Find where the given text appears and provide that cell's center as [X, Y] coordinate. 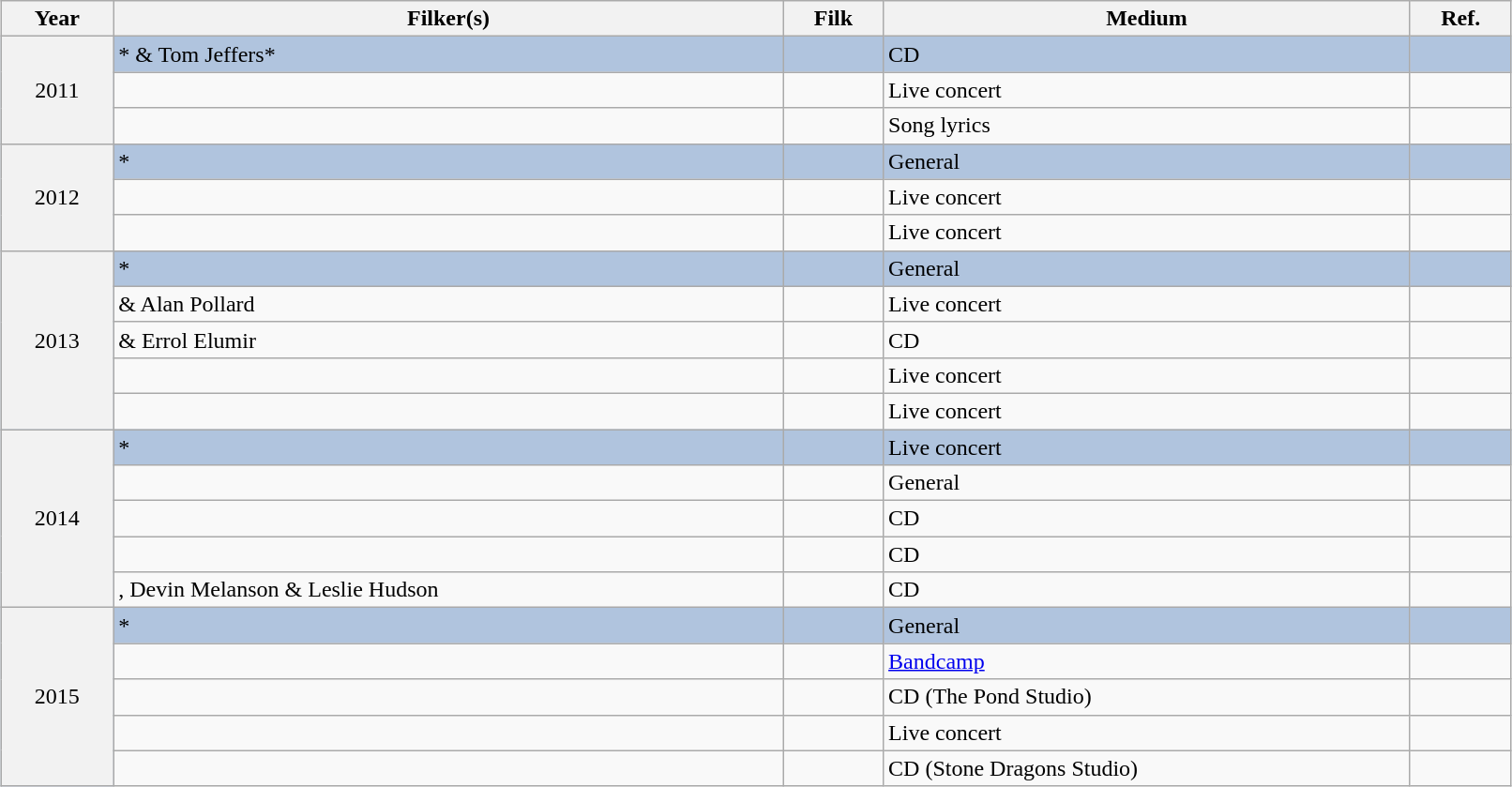
Bandcamp [1147, 661]
Filk [833, 19]
CD (Stone Dragons Studio) [1147, 768]
* & Tom Jeffers* [448, 54]
Filker(s) [448, 19]
2013 [57, 340]
& Alan Pollard [448, 304]
& Errol Elumir [448, 340]
CD (The Pond Studio) [1147, 697]
2011 [57, 90]
, Devin Melanson & Leslie Hudson [448, 590]
Medium [1147, 19]
2015 [57, 697]
2012 [57, 197]
Ref. [1460, 19]
Song lyrics [1147, 126]
Year [57, 19]
2014 [57, 519]
